For the text-containing cell, return its midpoint in (X, Y) coordinate format. 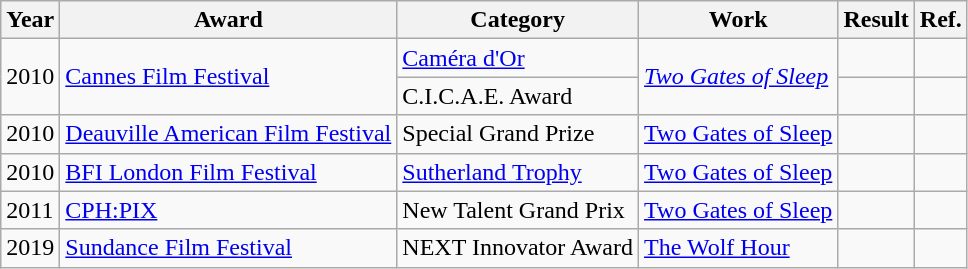
Ref. (940, 20)
New Talent Grand Prix (518, 210)
2011 (30, 210)
Cannes Film Festival (228, 77)
Special Grand Prize (518, 134)
Result (876, 20)
Award (228, 20)
BFI London Film Festival (228, 172)
Sutherland Trophy (518, 172)
2019 (30, 248)
The Wolf Hour (738, 248)
Deauville American Film Festival (228, 134)
C.I.C.A.E. Award (518, 96)
Sundance Film Festival (228, 248)
Year (30, 20)
Work (738, 20)
Caméra d'Or (518, 58)
Category (518, 20)
NEXT Innovator Award (518, 248)
CPH:PIX (228, 210)
